Capture the cell that displays the provided text and extract its [X, Y] central coordinate. 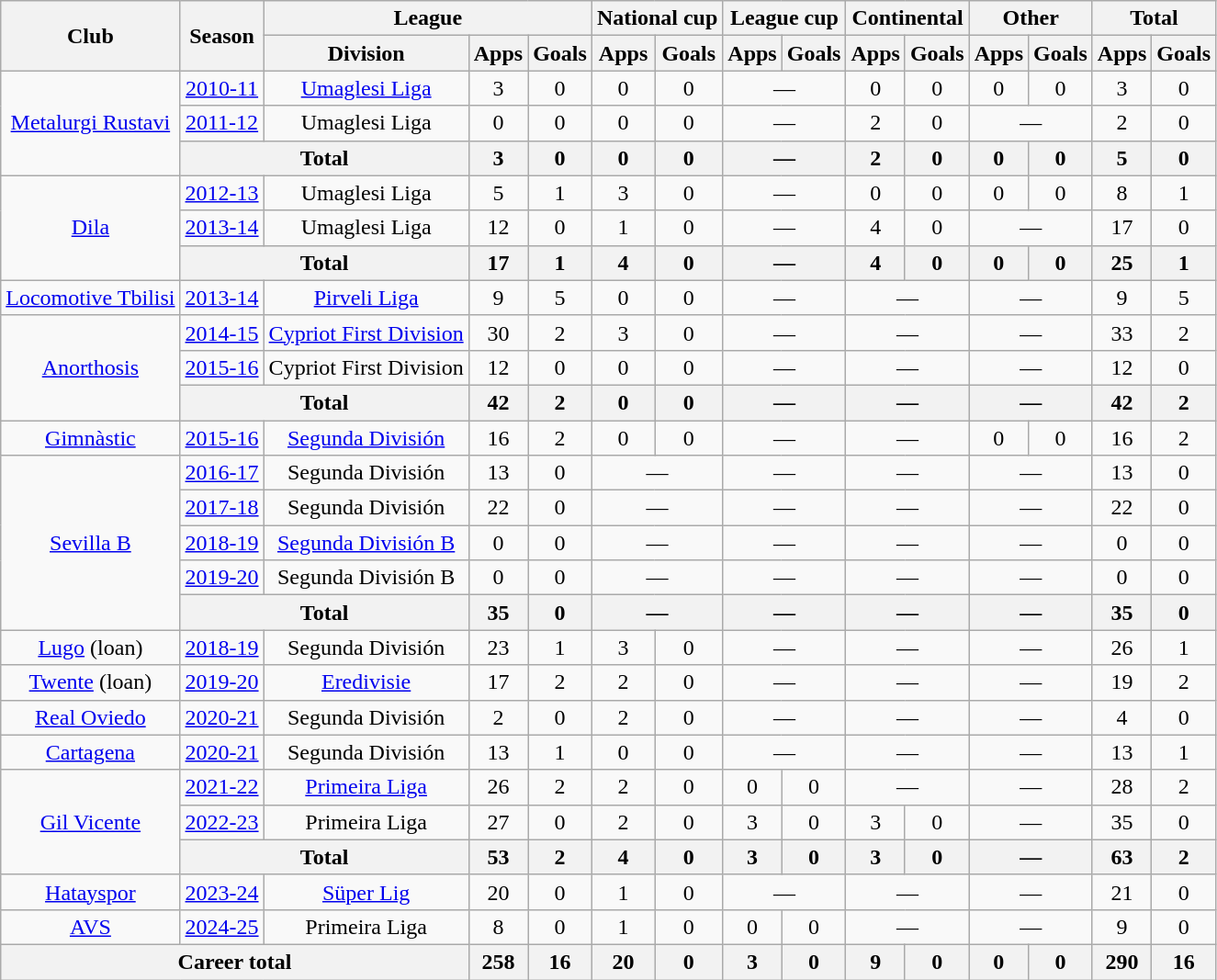
Metalurgi Rustavi [90, 123]
290 [1121, 962]
2022-23 [222, 822]
Gil Vicente [90, 822]
2017-18 [222, 508]
League cup [784, 18]
28 [1121, 787]
Division [366, 53]
Twente (loan) [90, 682]
Other [1031, 18]
30 [498, 332]
Club [90, 36]
National cup [657, 18]
2012-13 [222, 193]
2021-22 [222, 787]
23 [498, 648]
Real Oviedo [90, 717]
Hatayspor [90, 892]
Eredivisie [366, 682]
2024-25 [222, 927]
Gimnàstic [90, 438]
Anorthosis [90, 367]
Career total [235, 962]
25 [1121, 263]
53 [498, 857]
Dila [90, 228]
Continental [907, 18]
Locomotive Tbilisi [90, 298]
2023-24 [222, 892]
Süper Lig [366, 892]
63 [1121, 857]
Sevilla B [90, 543]
258 [498, 962]
Lugo (loan) [90, 648]
League [428, 18]
2010-11 [222, 88]
Pirveli Liga [366, 298]
2016-17 [222, 473]
19 [1121, 682]
AVS [90, 927]
33 [1121, 332]
Season [222, 36]
Cartagena [90, 752]
2014-15 [222, 332]
21 [1121, 892]
27 [498, 822]
2011-12 [222, 123]
